Search for the cell housing the specified text and yield its (x, y) center coordinate. 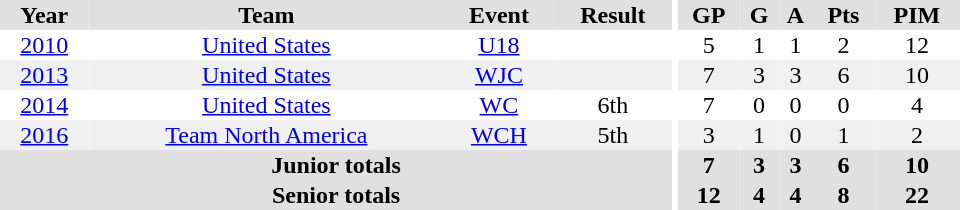
PIM (917, 15)
Event (498, 15)
WC (498, 105)
8 (844, 195)
WCH (498, 135)
Team (266, 15)
5th (613, 135)
22 (917, 195)
2010 (44, 45)
WJC (498, 75)
2013 (44, 75)
A (796, 15)
Year (44, 15)
Pts (844, 15)
2014 (44, 105)
U18 (498, 45)
2016 (44, 135)
5 (708, 45)
Result (613, 15)
6th (613, 105)
Senior totals (336, 195)
G (759, 15)
Team North America (266, 135)
Junior totals (336, 165)
GP (708, 15)
